Extract the (X, Y) coordinate from the center of the cell holding the provided text.  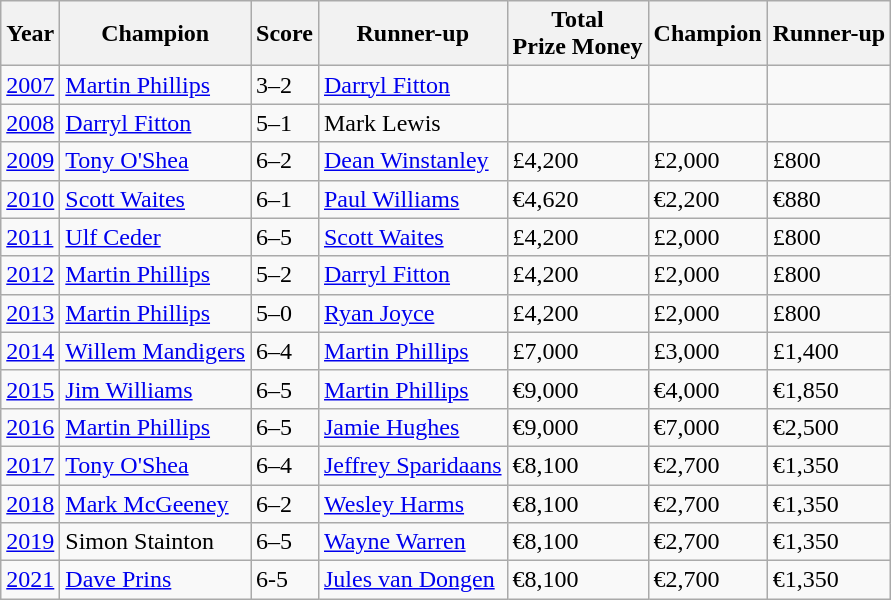
2008 (30, 123)
5–1 (285, 123)
€2,500 (829, 427)
2021 (30, 580)
£3,000 (708, 351)
Mark Lewis (412, 123)
Wesley Harms (412, 503)
2012 (30, 275)
6-5 (285, 580)
Jamie Hughes (412, 427)
Paul Williams (412, 199)
5–0 (285, 313)
Dean Winstanley (412, 161)
Ulf Ceder (156, 237)
TotalPrize Money (578, 34)
Year (30, 34)
Mark McGeeney (156, 503)
Jeffrey Sparidaans (412, 465)
2016 (30, 427)
Dave Prins (156, 580)
€4,620 (578, 199)
2010 (30, 199)
Ryan Joyce (412, 313)
5–2 (285, 275)
€2,200 (708, 199)
€4,000 (708, 389)
€1,850 (829, 389)
Score (285, 34)
2019 (30, 542)
2013 (30, 313)
Simon Stainton (156, 542)
2017 (30, 465)
6–1 (285, 199)
€880 (829, 199)
€7,000 (708, 427)
Wayne Warren (412, 542)
£7,000 (578, 351)
2009 (30, 161)
£1,400 (829, 351)
2014 (30, 351)
Willem Mandigers (156, 351)
2007 (30, 85)
Jim Williams (156, 389)
Jules van Dongen (412, 580)
2011 (30, 237)
2015 (30, 389)
2018 (30, 503)
3–2 (285, 85)
